Provide the (x, y) coordinate of the cell's center where the given text is located.  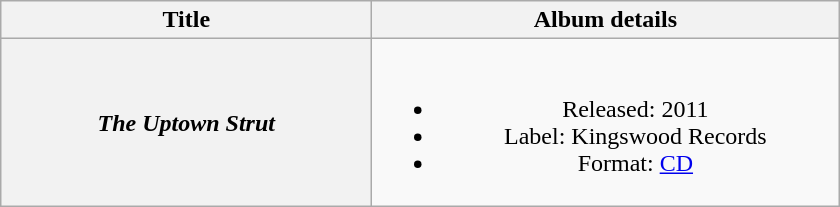
The Uptown Strut (186, 122)
Released: 2011Label: Kingswood RecordsFormat: CD (606, 122)
Album details (606, 20)
Title (186, 20)
